Pinpoint the cell where the given text exists, returning its (X, Y) midpoint coordinate. 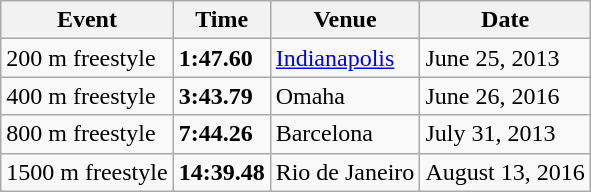
Venue (345, 20)
14:39.48 (222, 172)
200 m freestyle (87, 58)
1:47.60 (222, 58)
800 m freestyle (87, 134)
Barcelona (345, 134)
3:43.79 (222, 96)
1500 m freestyle (87, 172)
400 m freestyle (87, 96)
July 31, 2013 (505, 134)
June 26, 2016 (505, 96)
7:44.26 (222, 134)
Rio de Janeiro (345, 172)
Time (222, 20)
Date (505, 20)
August 13, 2016 (505, 172)
Omaha (345, 96)
Indianapolis (345, 58)
June 25, 2013 (505, 58)
Event (87, 20)
